Return the [x, y] coordinate for the center point of the cell that contains the specified text.  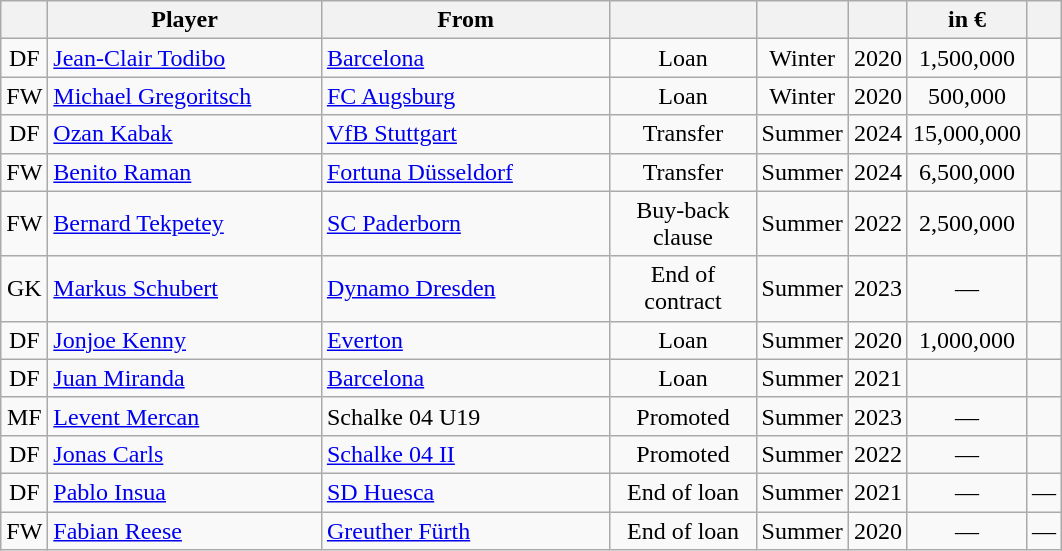
Everton [466, 340]
Fabian Reese [185, 531]
Benito Raman [185, 172]
Player [185, 20]
6,500,000 [966, 172]
Levent Mercan [185, 416]
in € [966, 20]
Markus Schubert [185, 288]
Fortuna Düsseldorf [466, 172]
SC Paderborn [466, 224]
Dynamo Dresden [466, 288]
Pablo Insua [185, 492]
Jean-Clair Todibo [185, 58]
Buy-back clause [683, 224]
Bernard Tekpetey [185, 224]
VfB Stuttgart [466, 134]
15,000,000 [966, 134]
Jonjoe Kenny [185, 340]
Greuther Fürth [466, 531]
Juan Miranda [185, 378]
Ozan Kabak [185, 134]
Michael Gregoritsch [185, 96]
MF [24, 416]
GK [24, 288]
500,000 [966, 96]
Schalke 04 U19 [466, 416]
SD Huesca [466, 492]
FC Augsburg [466, 96]
End of contract [683, 288]
From [466, 20]
1,000,000 [966, 340]
Schalke 04 II [466, 454]
1,500,000 [966, 58]
2,500,000 [966, 224]
Jonas Carls [185, 454]
